Determine the [x, y] coordinate at the center of the cell enclosing the given text.  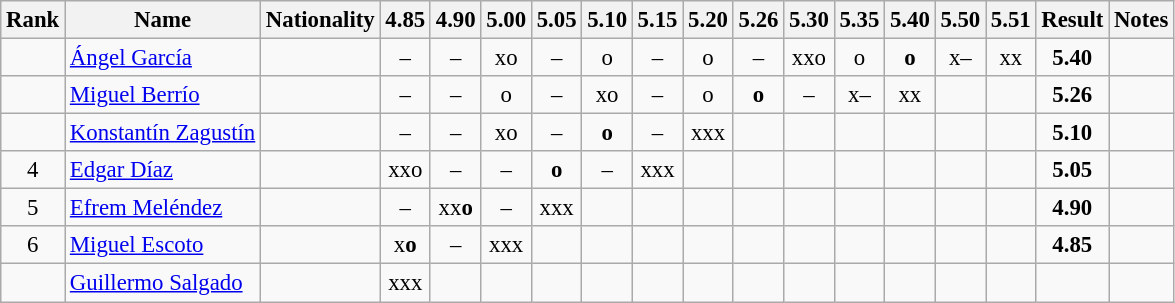
5.20 [708, 20]
Efrem Meléndez [163, 208]
6 [33, 245]
Miguel Berrío [163, 95]
Nationality [320, 20]
Notes [1142, 20]
5.30 [809, 20]
Miguel Escoto [163, 245]
Konstantín Zagustín [163, 133]
Ángel García [163, 58]
4 [33, 170]
5.51 [1011, 20]
Guillermo Salgado [163, 283]
5.15 [657, 20]
5.35 [859, 20]
5 [33, 208]
Rank [33, 20]
Name [163, 20]
Result [1072, 20]
Edgar Díaz [163, 170]
5.50 [960, 20]
5.00 [506, 20]
